Identify which cell holds the provided text, then report its [X, Y] central coordinate. 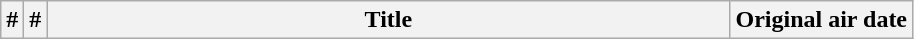
Original air date [822, 20]
Title [388, 20]
